Detect which cell encompasses the target text, then output its [x, y] center coordinate. 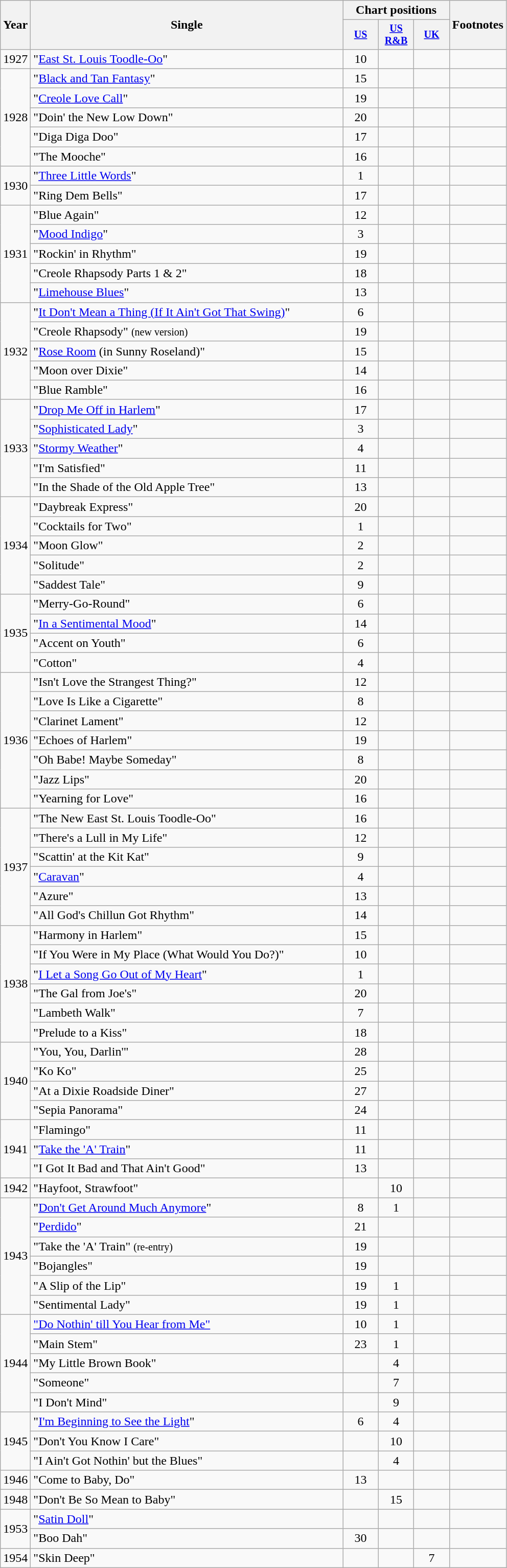
"Isn't Love the Strangest Thing?" [187, 682]
1941 [15, 1149]
"Perdido" [187, 1227]
"Merry-Go-Round" [187, 604]
Footnotes [477, 25]
"A Slip of the Lip" [187, 1285]
"Black and Tan Fantasy" [187, 78]
"The Mooche" [187, 156]
1934 [15, 546]
"East St. Louis Toodle-Oo" [187, 59]
1940 [15, 1081]
"Satin Doll" [187, 1519]
"Bojangles" [187, 1266]
"I'm Beginning to See the Light" [187, 1422]
UK [431, 35]
"The New East St. Louis Toodle-Oo" [187, 818]
"I Got It Bad and That Ain't Good" [187, 1169]
Year [15, 25]
USR&B [396, 35]
"Doin' the New Low Down" [187, 117]
"I Ain't Got Nothin' but the Blues" [187, 1461]
"My Little Brown Book" [187, 1363]
1942 [15, 1188]
"I Don't Mind" [187, 1402]
1953 [15, 1529]
25 [361, 1071]
"Sentimental Lady" [187, 1305]
1936 [15, 740]
"Someone" [187, 1383]
1935 [15, 633]
23 [361, 1343]
"Main Stem" [187, 1343]
1927 [15, 59]
24 [361, 1110]
"Oh Babe! Maybe Someday" [187, 760]
Chart positions [396, 10]
"Take the 'A' Train" (re-entry) [187, 1246]
"Rockin' in Rhythm" [187, 254]
"Boo Dah" [187, 1538]
"Flamingo" [187, 1130]
"You, You, Darlin'" [187, 1051]
"Echoes of Harlem" [187, 740]
"Take the 'A' Train" [187, 1149]
"Lambeth Walk" [187, 1013]
1954 [15, 1558]
"Jazz Lips" [187, 779]
"Come to Baby, Do" [187, 1480]
"Cotton" [187, 662]
"At a Dixie Roadside Diner" [187, 1091]
1931 [15, 254]
"Do Nothin' till You Hear from Me" [187, 1324]
"Clarinet Lament" [187, 721]
"Solitude" [187, 565]
"Accent on Youth" [187, 643]
"Three Little Words" [187, 176]
"In a Sentimental Mood" [187, 623]
"Love Is Like a Cigarette" [187, 701]
"It Don't Mean a Thing (If It Ain't Got That Swing)" [187, 312]
"Mood Indigo" [187, 234]
"Daybreak Express" [187, 507]
30 [361, 1538]
"Don't Get Around Much Anymore" [187, 1207]
"Blue Again" [187, 215]
"I'm Satisfied" [187, 468]
"Stormy Weather" [187, 449]
"Harmony in Harlem" [187, 935]
"Sophisticated Lady" [187, 429]
1946 [15, 1480]
"Don't Be So Mean to Baby" [187, 1499]
"If You Were in My Place (What Would You Do?)" [187, 954]
"The Gal from Joe's" [187, 993]
"Skin Deep" [187, 1558]
1928 [15, 117]
"Creole Rhapsody" (new version) [187, 331]
"In the Shade of the Old Apple Tree" [187, 487]
1938 [15, 983]
"Hayfoot, Strawfoot" [187, 1188]
"Don't You Know I Care" [187, 1441]
"Ring Dem Bells" [187, 195]
27 [361, 1091]
"Creole Love Call" [187, 98]
"Blue Ramble" [187, 390]
"Azure" [187, 896]
"I Let a Song Go Out of My Heart" [187, 974]
1932 [15, 351]
28 [361, 1051]
"Prelude to a Kiss" [187, 1032]
1944 [15, 1363]
"All God's Chillun Got Rhythm" [187, 915]
"Sepia Panorama" [187, 1110]
"Caravan" [187, 877]
1945 [15, 1441]
"Saddest Tale" [187, 585]
"There's a Lull in My Life" [187, 838]
"Moon Glow" [187, 546]
"Diga Diga Doo" [187, 137]
"Drop Me Off in Harlem" [187, 409]
"Ko Ko" [187, 1071]
US [361, 35]
"Cocktails for Two" [187, 526]
"Rose Room (in Sunny Roseland)" [187, 351]
"Scattin' at the Kit Kat" [187, 857]
21 [361, 1227]
1943 [15, 1256]
"Creole Rhapsody Parts 1 & 2" [187, 273]
"Yearning for Love" [187, 799]
Single [187, 25]
1937 [15, 867]
"Limehouse Blues" [187, 293]
1930 [15, 186]
1933 [15, 448]
"Moon over Dixie" [187, 370]
1948 [15, 1499]
